Identify which cell holds the provided text, then report its (x, y) central coordinate. 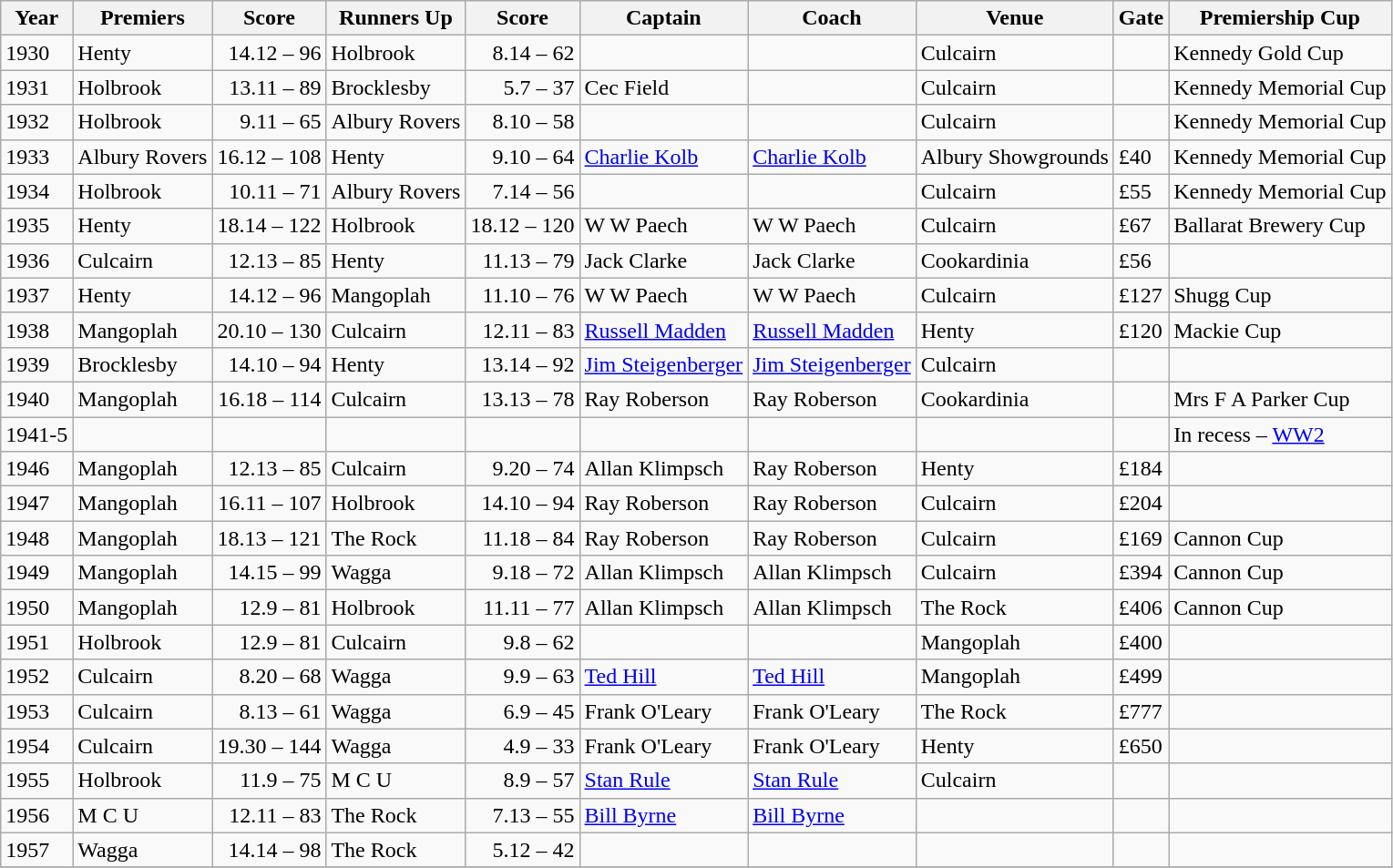
8.10 – 58 (523, 122)
8.20 – 68 (270, 677)
Mrs F A Parker Cup (1280, 399)
7.13 – 55 (523, 815)
11.18 – 84 (523, 538)
1954 (36, 746)
9.18 – 72 (523, 573)
Shugg Cup (1280, 295)
1948 (36, 538)
£394 (1141, 573)
1941-5 (36, 434)
10.11 – 71 (270, 191)
£40 (1141, 157)
Venue (1015, 18)
18.12 – 120 (523, 226)
1946 (36, 469)
16.11 – 107 (270, 504)
1930 (36, 53)
Mackie Cup (1280, 330)
1937 (36, 295)
9.10 – 64 (523, 157)
16.18 – 114 (270, 399)
Premiership Cup (1280, 18)
Coach (833, 18)
8.13 – 61 (270, 711)
9.11 – 65 (270, 122)
13.11 – 89 (270, 87)
1931 (36, 87)
13.14 – 92 (523, 364)
1940 (36, 399)
14.15 – 99 (270, 573)
1932 (36, 122)
£650 (1141, 746)
1933 (36, 157)
Albury Showgrounds (1015, 157)
1949 (36, 573)
£127 (1141, 295)
£499 (1141, 677)
9.9 – 63 (523, 677)
Year (36, 18)
Cec Field (663, 87)
£184 (1141, 469)
8.14 – 62 (523, 53)
5.7 – 37 (523, 87)
20.10 – 130 (270, 330)
1936 (36, 260)
1956 (36, 815)
16.12 – 108 (270, 157)
18.13 – 121 (270, 538)
£169 (1141, 538)
£400 (1141, 642)
£67 (1141, 226)
1939 (36, 364)
1947 (36, 504)
1955 (36, 781)
£406 (1141, 608)
£120 (1141, 330)
19.30 – 144 (270, 746)
1935 (36, 226)
£55 (1141, 191)
9.8 – 62 (523, 642)
6.9 – 45 (523, 711)
1934 (36, 191)
1951 (36, 642)
1952 (36, 677)
Kennedy Gold Cup (1280, 53)
7.14 – 56 (523, 191)
1938 (36, 330)
1953 (36, 711)
14.14 – 98 (270, 850)
11.11 – 77 (523, 608)
8.9 – 57 (523, 781)
Premiers (142, 18)
Gate (1141, 18)
11.13 – 79 (523, 260)
In recess – WW2 (1280, 434)
1957 (36, 850)
Captain (663, 18)
1950 (36, 608)
Ballarat Brewery Cup (1280, 226)
9.20 – 74 (523, 469)
£56 (1141, 260)
5.12 – 42 (523, 850)
4.9 – 33 (523, 746)
13.13 – 78 (523, 399)
18.14 – 122 (270, 226)
11.9 – 75 (270, 781)
Runners Up (395, 18)
11.10 – 76 (523, 295)
£777 (1141, 711)
£204 (1141, 504)
